Find where the given text appears and provide that cell's center as (x, y) coordinate. 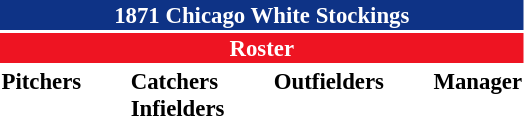
Roster (262, 48)
1871 Chicago White Stockings (262, 15)
